Return [X, Y] of the center of cell containing provided text 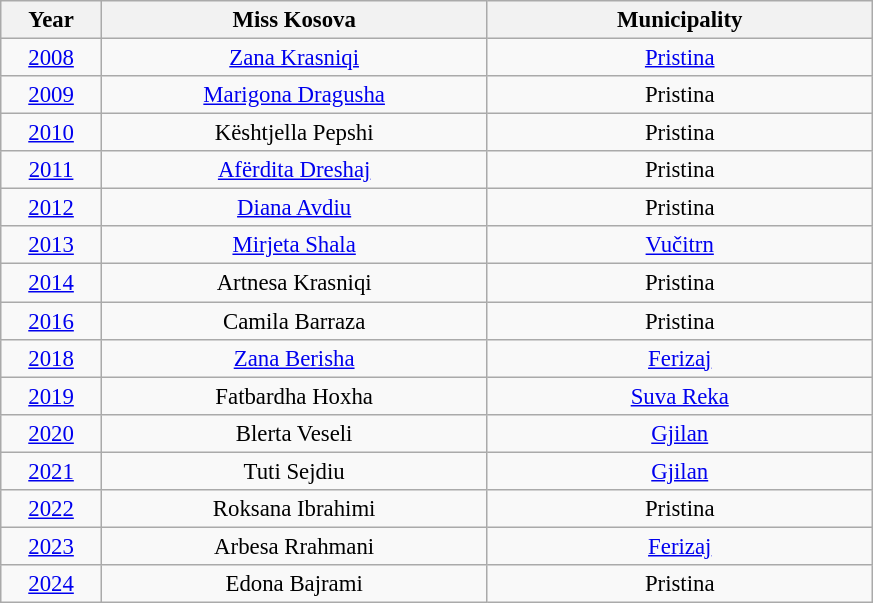
Roksana Ibrahimi [294, 509]
2010 [52, 133]
Year [52, 20]
2024 [52, 584]
Kështjella Pepshi [294, 133]
Camila Barraza [294, 321]
Blerta Veseli [294, 433]
Tuti Sejdiu [294, 471]
Zana Krasniqi [294, 58]
Fatbardha Hoxha [294, 396]
Edona Bajrami [294, 584]
2018 [52, 358]
2023 [52, 546]
2014 [52, 283]
2016 [52, 321]
Miss Kosova [294, 20]
Municipality [680, 20]
Afërdita Dreshaj [294, 170]
2009 [52, 95]
2021 [52, 471]
Zana Berisha [294, 358]
Mirjeta Shala [294, 245]
2013 [52, 245]
2020 [52, 433]
Vučitrn [680, 245]
Marigona Dragusha [294, 95]
Arbesa Rrahmani [294, 546]
Artnesa Krasniqi [294, 283]
Diana Avdiu [294, 208]
2008 [52, 58]
Suva Reka [680, 396]
2012 [52, 208]
2019 [52, 396]
2011 [52, 170]
2022 [52, 509]
